Return the (X, Y) coordinate for the center point of the cell that contains the specified text.  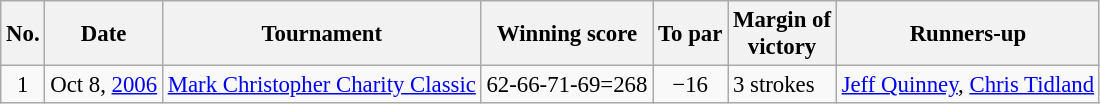
Runners-up (968, 34)
Date (104, 34)
Margin ofvictory (782, 34)
Tournament (322, 34)
Mark Christopher Charity Classic (322, 85)
To par (690, 34)
No. (23, 34)
62-66-71-69=268 (567, 85)
Oct 8, 2006 (104, 85)
Jeff Quinney, Chris Tidland (968, 85)
1 (23, 85)
3 strokes (782, 85)
Winning score (567, 34)
−16 (690, 85)
